Extract the [X, Y] coordinate from the center of the cell holding the provided text.  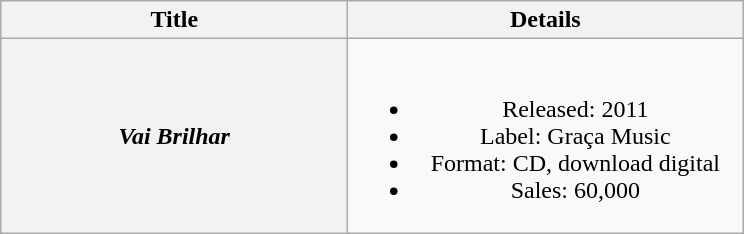
Title [174, 20]
Vai Brilhar [174, 136]
Details [546, 20]
Released: 2011Label: Graça MusicFormat: CD, download digitalSales: 60,000 [546, 136]
